For the text-containing cell, return its midpoint in [x, y] coordinate format. 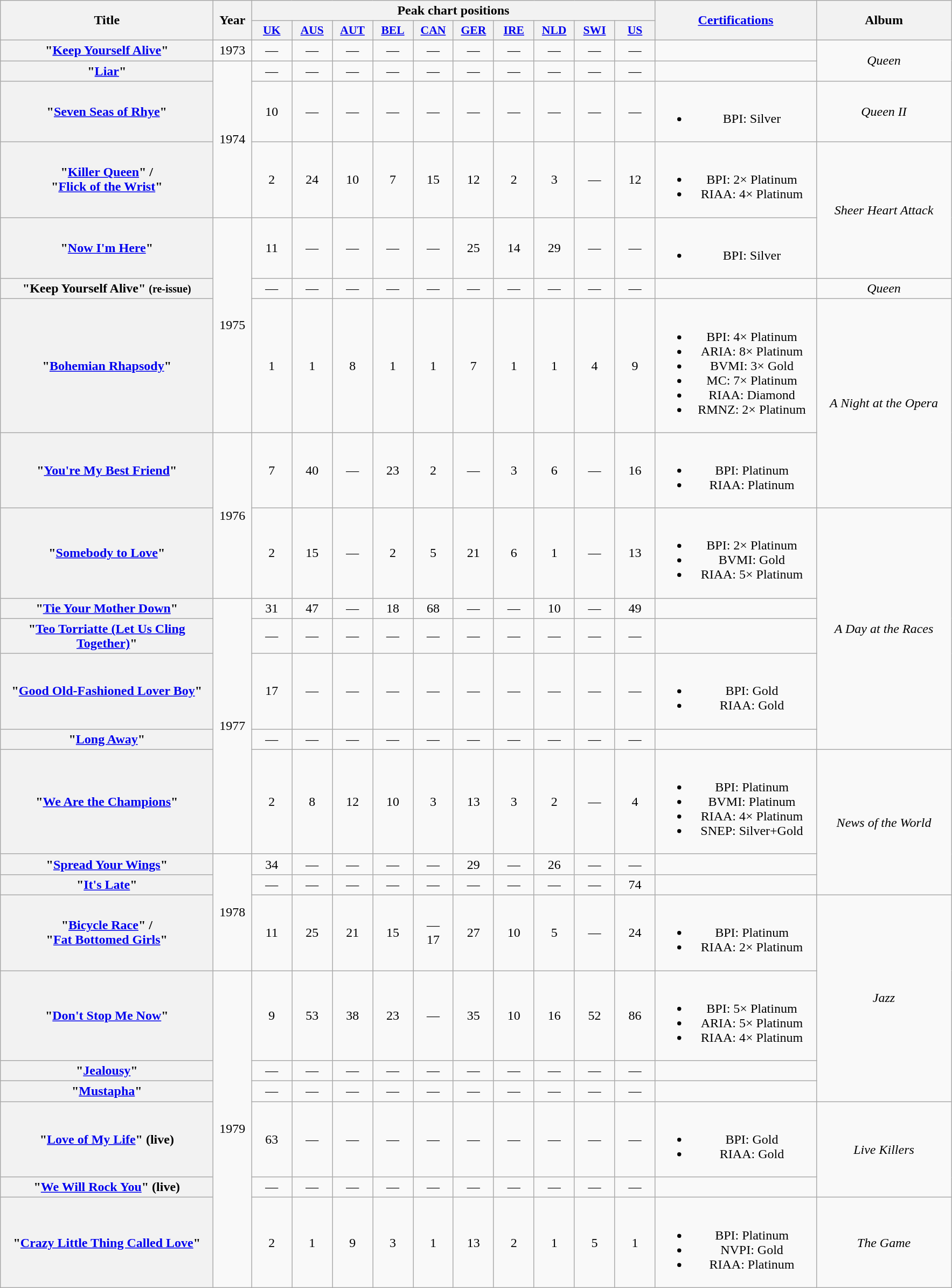
Peak chart positions [454, 11]
"Tie Your Mother Down" [107, 608]
1974 [233, 139]
BPI: PlatinumBVMI: PlatinumRIAA: 4× Platinum SNEP: Silver+Gold [736, 802]
"Somebody to Love" [107, 553]
SWI [595, 31]
BPI: 2× PlatinumRIAA: 4× Platinum [736, 180]
47 [312, 608]
74 [635, 885]
35 [473, 1016]
63 [272, 1139]
Title [107, 20]
"Bohemian Rhapsody" [107, 366]
"Love of My Life" (live) [107, 1139]
"Keep Yourself Alive" [107, 50]
"Long Away" [107, 739]
"Spread Your Wings" [107, 864]
Album [884, 20]
NLD [554, 31]
BPI: PlatinumNVPI: GoldRIAA: Platinum [736, 1242]
Sheer Heart Attack [884, 210]
BPI: PlatinumRIAA: Platinum [736, 470]
"Don't Stop Me Now" [107, 1016]
A Day at the Races [884, 629]
52 [595, 1016]
68 [433, 608]
BPI: PlatinumRIAA: 2× Platinum [736, 932]
"Good Old-Fashioned Lover Boy" [107, 691]
"Bicycle Race" /"Fat Bottomed Girls" [107, 932]
"Mustapha" [107, 1091]
IRE [514, 31]
"We Will Rock You" (live) [107, 1187]
A Night at the Opera [884, 403]
40 [312, 470]
1973 [233, 50]
UK [272, 31]
"Keep Yourself Alive" (re-issue) [107, 289]
GER [473, 31]
17 [272, 691]
"Jealousy" [107, 1071]
BPI: 5× PlatinumARIA: 5× PlatinumRIAA: 4× Platinum [736, 1016]
Queen II [884, 112]
"Liar" [107, 71]
1978 [233, 912]
US [635, 31]
AUT [352, 31]
"Seven Seas of Rhye" [107, 112]
"Killer Queen" /"Flick of the Wrist" [107, 180]
38 [352, 1016]
53 [312, 1016]
"Teo Torriatte (Let Us Cling Together)" [107, 636]
26 [554, 864]
"It's Late" [107, 885]
News of the World [884, 822]
1976 [233, 515]
"Now I'm Here" [107, 248]
Live Killers [884, 1150]
"You're My Best Friend" [107, 470]
CAN [433, 31]
The Game [884, 1242]
86 [635, 1016]
Year [233, 20]
BPI: 2× PlatinumBVMI: GoldRIAA: 5× Platinum [736, 553]
Jazz [884, 998]
"Crazy Little Thing Called Love" [107, 1242]
1977 [233, 726]
14 [514, 248]
BPI: 4× PlatinumARIA: 8× PlatinumBVMI: 3× GoldMC: 7× PlatinumRIAA: DiamondRMNZ: 2× Platinum [736, 366]
Certifications [736, 20]
34 [272, 864]
1979 [233, 1129]
—17 [433, 932]
AUS [312, 31]
27 [473, 932]
31 [272, 608]
49 [635, 608]
BEL [393, 31]
"We Are the Champions" [107, 802]
18 [393, 608]
1975 [233, 325]
